Capture the cell that displays the provided text and extract its (x, y) central coordinate. 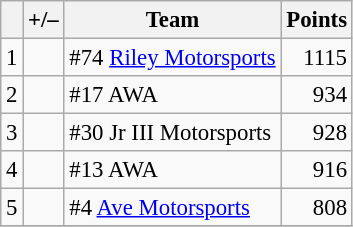
4 (12, 170)
#74 Riley Motorsports (172, 58)
Team (172, 20)
1115 (316, 58)
5 (12, 208)
2 (12, 95)
#13 AWA (172, 170)
808 (316, 208)
Points (316, 20)
3 (12, 133)
+/– (44, 20)
934 (316, 95)
#17 AWA (172, 95)
1 (12, 58)
#4 Ave Motorsports (172, 208)
#30 Jr III Motorsports (172, 133)
928 (316, 133)
916 (316, 170)
